Capture the cell that displays the provided text and extract its [x, y] central coordinate. 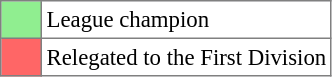
Relegated to the First Division [186, 57]
League champion [186, 20]
